Return [x, y] of the center of cell containing provided text 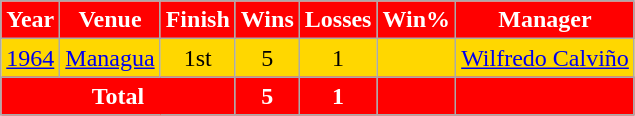
Finish [198, 20]
Total [118, 96]
Managua [110, 58]
Venue [110, 20]
Manager [546, 20]
Wins [267, 20]
Losses [338, 20]
1964 [30, 58]
Win% [416, 20]
1st [198, 58]
Year [30, 20]
Wilfredo Calviño [546, 58]
